Locate the cell with the specified text and output its [X, Y] center coordinate. 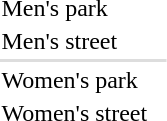
Women's park [74, 80]
Men's street [74, 41]
